Search for the cell housing the specified text and yield its (X, Y) center coordinate. 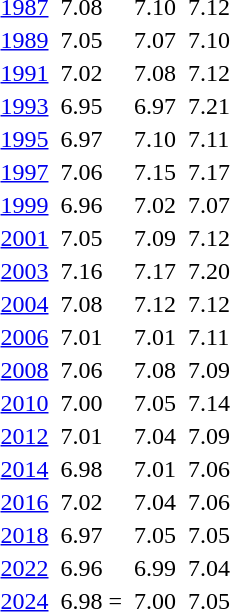
7.10 (156, 139)
7.17 (156, 271)
7.09 (156, 238)
7.00 (92, 403)
7.12 (156, 304)
7.15 (156, 172)
7.16 (92, 271)
6.98 (92, 469)
6.95 (92, 106)
6.99 (156, 568)
7.07 (156, 40)
